Pinpoint the cell where the given text exists, returning its [x, y] midpoint coordinate. 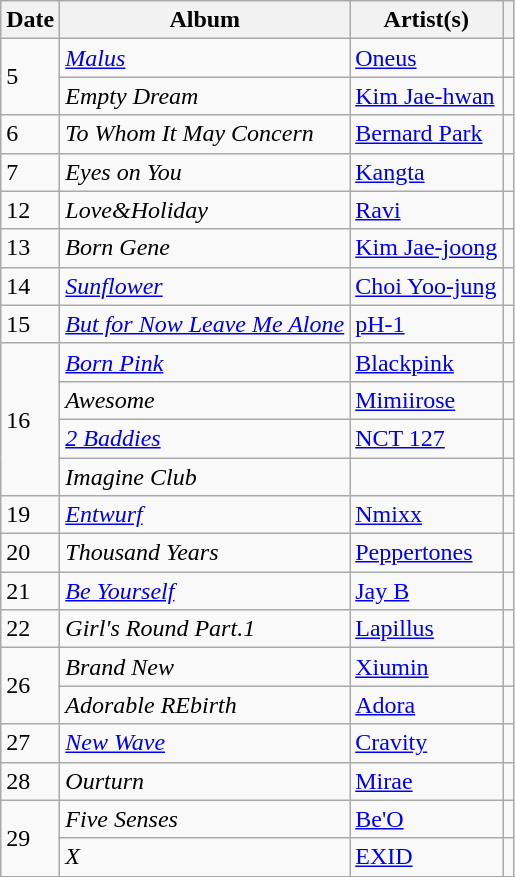
29 [30, 838]
Oneus [426, 58]
6 [30, 134]
Entwurf [205, 515]
Nmixx [426, 515]
Brand New [205, 667]
Born Pink [205, 362]
Sunflower [205, 286]
pH-1 [426, 324]
Born Gene [205, 248]
Xiumin [426, 667]
Awesome [205, 400]
X [205, 857]
Adorable REbirth [205, 705]
But for Now Leave Me Alone [205, 324]
Eyes on You [205, 172]
Imagine Club [205, 477]
7 [30, 172]
New Wave [205, 743]
Girl's Round Part.1 [205, 629]
14 [30, 286]
Mimiirose [426, 400]
Mirae [426, 781]
5 [30, 77]
Bernard Park [426, 134]
19 [30, 515]
Artist(s) [426, 20]
EXID [426, 857]
Adora [426, 705]
Malus [205, 58]
Cravity [426, 743]
Ourturn [205, 781]
Choi Yoo-jung [426, 286]
26 [30, 686]
To Whom It May Concern [205, 134]
12 [30, 210]
15 [30, 324]
21 [30, 591]
Five Senses [205, 819]
28 [30, 781]
Album [205, 20]
Blackpink [426, 362]
Jay B [426, 591]
20 [30, 553]
Ravi [426, 210]
Kangta [426, 172]
27 [30, 743]
Lapillus [426, 629]
Kim Jae-hwan [426, 96]
Date [30, 20]
Peppertones [426, 553]
16 [30, 419]
22 [30, 629]
Kim Jae-joong [426, 248]
13 [30, 248]
Be'O [426, 819]
NCT 127 [426, 438]
Empty Dream [205, 96]
Thousand Years [205, 553]
Be Yourself [205, 591]
2 Baddies [205, 438]
Love&Holiday [205, 210]
